Find where the given text appears and provide that cell's center as (x, y) coordinate. 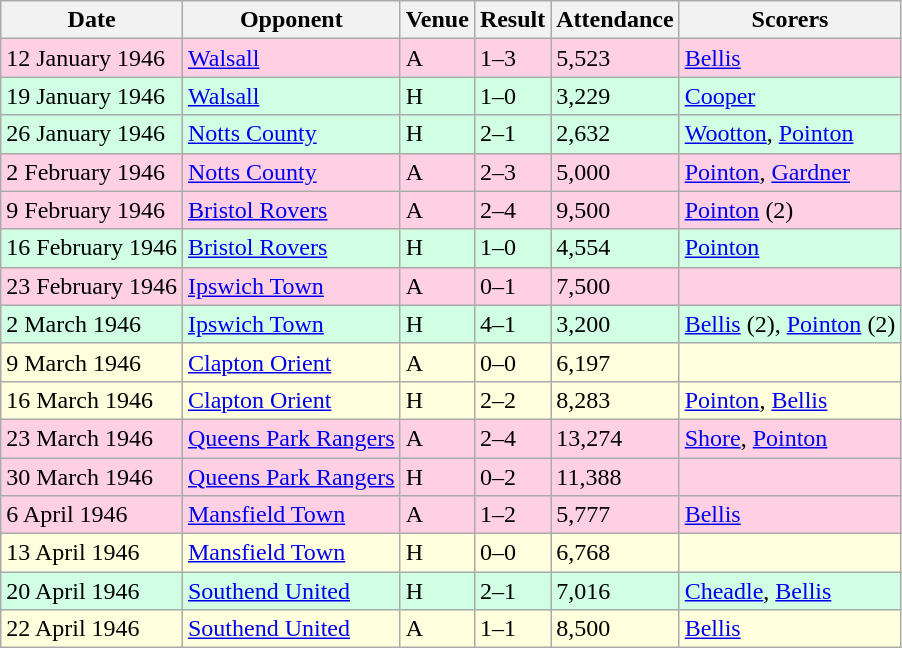
19 January 1946 (92, 96)
Pointon, Gardner (790, 172)
Cheadle, Bellis (790, 591)
2 February 1946 (92, 172)
8,500 (615, 629)
3,200 (615, 324)
0–1 (512, 286)
23 March 1946 (92, 438)
Pointon (2) (790, 210)
1–1 (512, 629)
7,500 (615, 286)
30 March 1946 (92, 477)
9 February 1946 (92, 210)
12 January 1946 (92, 58)
Cooper (790, 96)
Opponent (291, 20)
23 February 1946 (92, 286)
6,768 (615, 553)
Pointon (790, 248)
Bellis (2), Pointon (2) (790, 324)
20 April 1946 (92, 591)
13,274 (615, 438)
2 March 1946 (92, 324)
26 January 1946 (92, 134)
Pointon, Bellis (790, 400)
0–2 (512, 477)
3,229 (615, 96)
4,554 (615, 248)
9 March 1946 (92, 362)
8,283 (615, 400)
4–1 (512, 324)
5,523 (615, 58)
Date (92, 20)
Attendance (615, 20)
5,777 (615, 515)
22 April 1946 (92, 629)
1–3 (512, 58)
Scorers (790, 20)
1–2 (512, 515)
2,632 (615, 134)
Venue (437, 20)
7,016 (615, 591)
Shore, Pointon (790, 438)
11,388 (615, 477)
16 March 1946 (92, 400)
Result (512, 20)
6,197 (615, 362)
Wootton, Pointon (790, 134)
9,500 (615, 210)
6 April 1946 (92, 515)
2–2 (512, 400)
16 February 1946 (92, 248)
13 April 1946 (92, 553)
2–3 (512, 172)
5,000 (615, 172)
